From the cell containing the given text, extract its center point as (X, Y) coordinate. 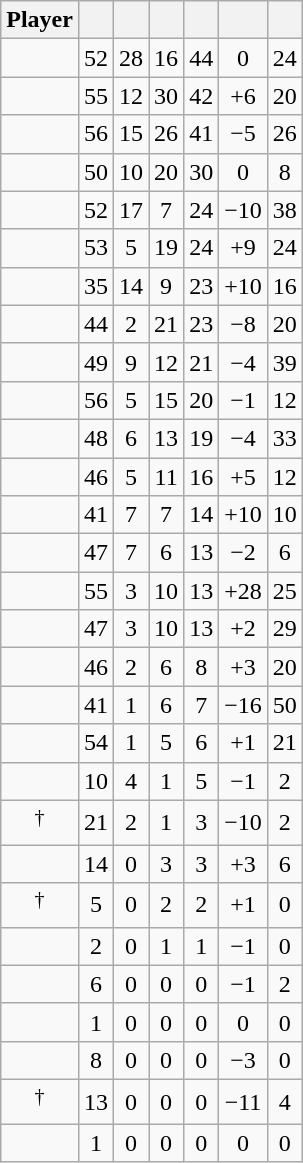
−3 (244, 1060)
42 (202, 96)
38 (284, 210)
17 (132, 210)
25 (284, 591)
+9 (244, 248)
+5 (244, 477)
35 (96, 286)
49 (96, 362)
33 (284, 438)
11 (166, 477)
39 (284, 362)
−11 (244, 1102)
+2 (244, 629)
29 (284, 629)
54 (96, 743)
Player (40, 20)
+28 (244, 591)
53 (96, 248)
28 (132, 58)
−5 (244, 134)
+6 (244, 96)
−2 (244, 553)
−8 (244, 324)
−16 (244, 705)
48 (96, 438)
